Return (X, Y) of the center of cell containing provided text 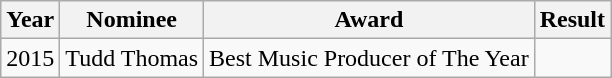
Result (572, 20)
Award (370, 20)
Nominee (132, 20)
Tudd Thomas (132, 58)
2015 (30, 58)
Year (30, 20)
Best Music Producer of The Year (370, 58)
